Determine the (X, Y) coordinate at the center of the cell enclosing the given text.  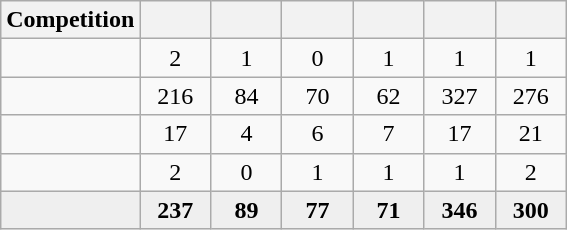
21 (530, 134)
327 (460, 96)
Competition (70, 20)
346 (460, 210)
276 (530, 96)
77 (318, 210)
70 (318, 96)
6 (318, 134)
300 (530, 210)
237 (176, 210)
216 (176, 96)
4 (246, 134)
7 (388, 134)
71 (388, 210)
84 (246, 96)
89 (246, 210)
62 (388, 96)
